Identify which cell holds the provided text, then report its [x, y] central coordinate. 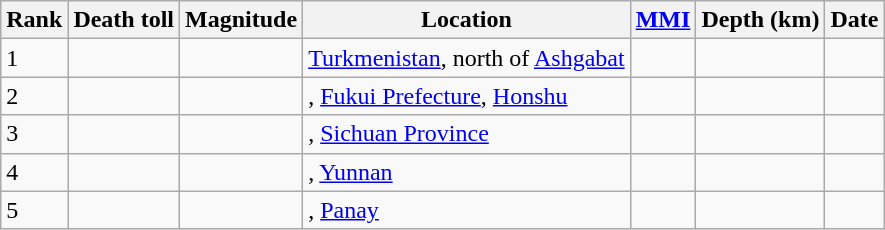
3 [34, 134]
Magnitude [242, 20]
5 [34, 210]
, Fukui Prefecture, Honshu [467, 96]
, Yunnan [467, 172]
1 [34, 58]
, Panay [467, 210]
, Sichuan Province [467, 134]
Death toll [124, 20]
Turkmenistan, north of Ashgabat [467, 58]
Rank [34, 20]
Date [854, 20]
Location [467, 20]
4 [34, 172]
MMI [663, 20]
Depth (km) [760, 20]
2 [34, 96]
